Return the [X, Y] coordinate for the center point of the cell that contains the specified text.  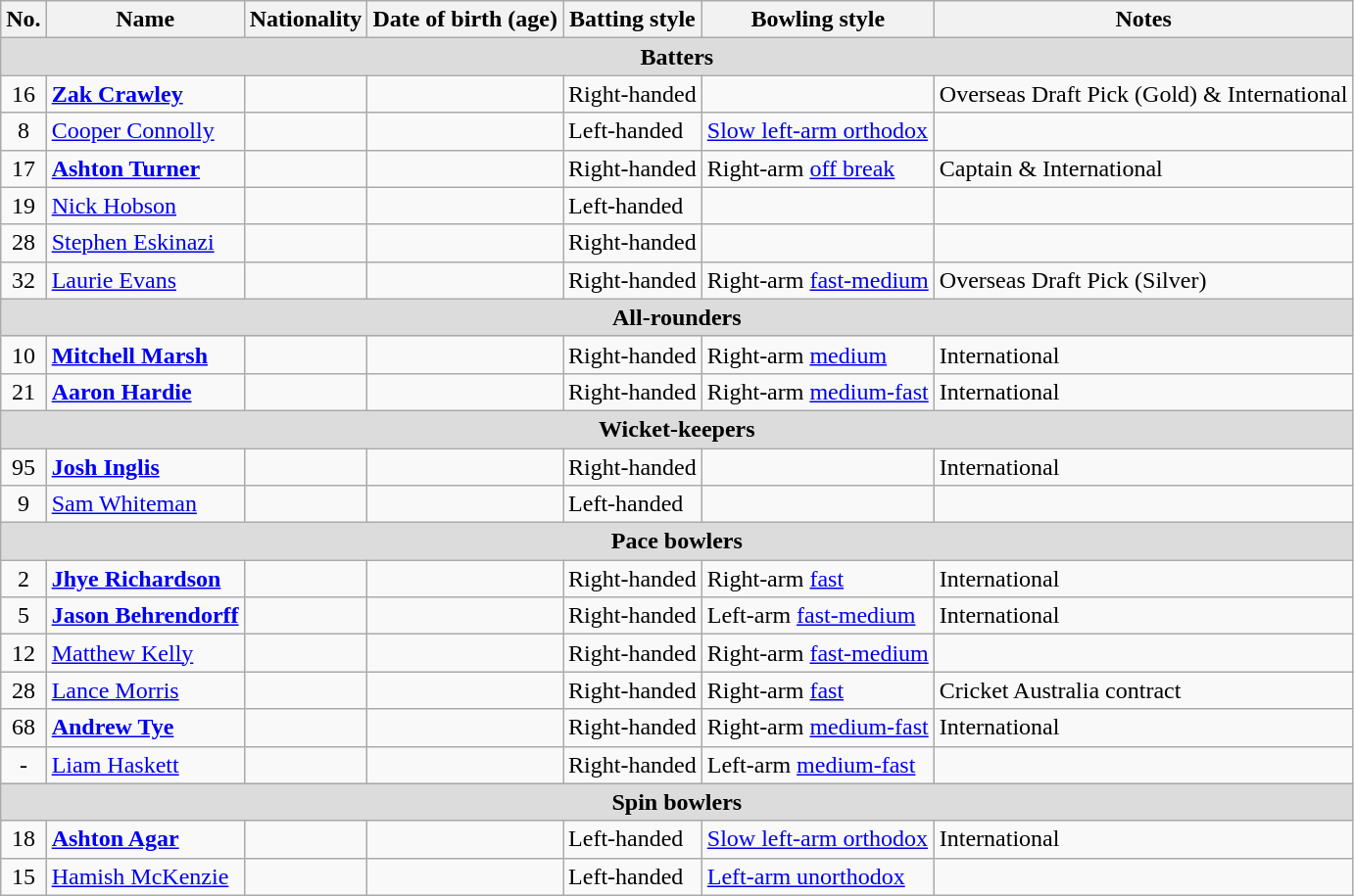
Name [145, 20]
2 [24, 579]
Mitchell Marsh [145, 354]
Notes [1143, 20]
Left-arm unorthodox [817, 876]
Stephen Eskinazi [145, 243]
12 [24, 653]
Left-arm fast-medium [817, 616]
Liam Haskett [145, 765]
10 [24, 354]
Nick Hobson [145, 206]
Right-arm medium [817, 354]
Wicket-keepers [677, 429]
Jhye Richardson [145, 579]
9 [24, 504]
Ashton Agar [145, 839]
8 [24, 131]
Andrew Tye [145, 728]
16 [24, 94]
Cooper Connolly [145, 131]
Jason Behrendorff [145, 616]
Spin bowlers [677, 802]
Right-arm off break [817, 168]
95 [24, 467]
68 [24, 728]
19 [24, 206]
Batting style [633, 20]
Lance Morris [145, 690]
Ashton Turner [145, 168]
Date of birth (age) [465, 20]
5 [24, 616]
Bowling style [817, 20]
Overseas Draft Pick (Gold) & International [1143, 94]
17 [24, 168]
Aaron Hardie [145, 392]
No. [24, 20]
Left-arm medium-fast [817, 765]
Batters [677, 57]
- [24, 765]
Nationality [306, 20]
18 [24, 839]
Hamish McKenzie [145, 876]
Zak Crawley [145, 94]
Captain & International [1143, 168]
15 [24, 876]
Cricket Australia contract [1143, 690]
Overseas Draft Pick (Silver) [1143, 280]
32 [24, 280]
All-rounders [677, 317]
Josh Inglis [145, 467]
Sam Whiteman [145, 504]
Pace bowlers [677, 542]
Laurie Evans [145, 280]
21 [24, 392]
Matthew Kelly [145, 653]
